Search for the cell housing the specified text and yield its [x, y] center coordinate. 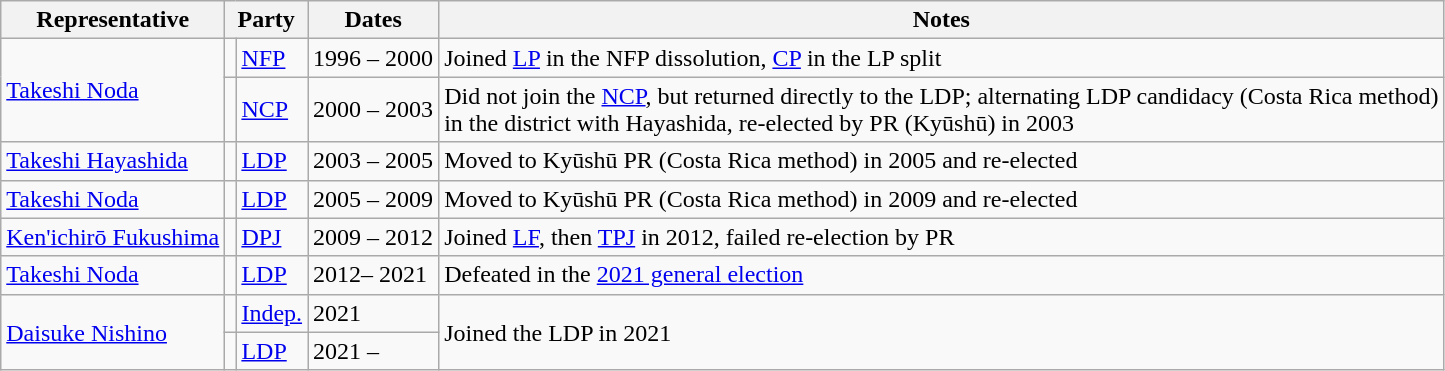
2021 – [374, 351]
Moved to Kyūshū PR (Costa Rica method) in 2005 and re-elected [942, 161]
Ken'ichirō Fukushima [113, 237]
Joined the LDP in 2021 [942, 332]
Dates [374, 20]
2009 – 2012 [374, 237]
Defeated in the 2021 general election [942, 275]
Notes [942, 20]
2005 – 2009 [374, 199]
Daisuke Nishino [113, 332]
NFP [272, 58]
2012– 2021 [374, 275]
2021 [374, 313]
NCP [272, 110]
Joined LP in the NFP dissolution, CP in the LP split [942, 58]
Representative [113, 20]
Moved to Kyūshū PR (Costa Rica method) in 2009 and re-elected [942, 199]
Party [266, 20]
Takeshi Hayashida [113, 161]
1996 – 2000 [374, 58]
2000 – 2003 [374, 110]
Indep. [272, 313]
2003 – 2005 [374, 161]
Joined LF, then TPJ in 2012, failed re-election by PR [942, 237]
DPJ [272, 237]
